Output the [x, y] coordinate of the center of the cell containing the given text.  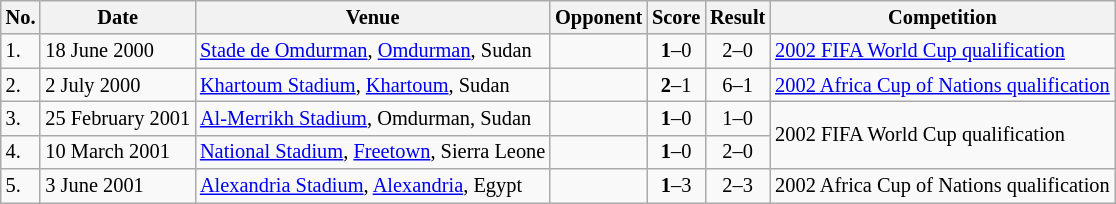
10 March 2001 [118, 152]
4. [21, 152]
1–3 [676, 186]
25 February 2001 [118, 118]
2–3 [738, 186]
5. [21, 186]
National Stadium, Freetown, Sierra Leone [372, 152]
2. [21, 85]
No. [21, 17]
Stade de Omdurman, Omdurman, Sudan [372, 51]
6–1 [738, 85]
2–1 [676, 85]
Venue [372, 17]
3 June 2001 [118, 186]
18 June 2000 [118, 51]
Score [676, 17]
2 July 2000 [118, 85]
Khartoum Stadium, Khartoum, Sudan [372, 85]
Al-Merrikh Stadium, Omdurman, Sudan [372, 118]
Competition [942, 17]
Alexandria Stadium, Alexandria, Egypt [372, 186]
3. [21, 118]
1. [21, 51]
Opponent [598, 17]
Date [118, 17]
Result [738, 17]
